From the cell containing the given text, extract its center point as [x, y] coordinate. 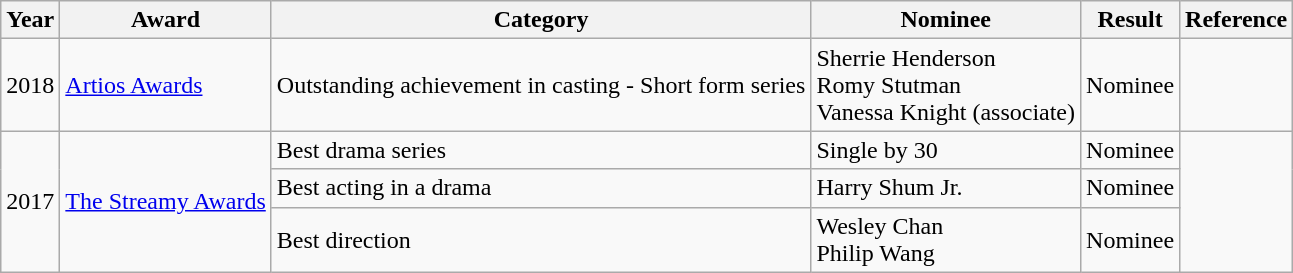
Reference [1236, 20]
Harry Shum Jr. [946, 188]
Result [1130, 20]
Category [541, 20]
Outstanding achievement in casting - Short form series [541, 85]
2017 [30, 202]
Best direction [541, 240]
Year [30, 20]
The Streamy Awards [166, 202]
Award [166, 20]
Artios Awards [166, 85]
Best drama series [541, 150]
Single by 30 [946, 150]
Sherrie HendersonRomy StutmanVanessa Knight (associate) [946, 85]
Wesley ChanPhilip Wang [946, 240]
Best acting in a drama [541, 188]
2018 [30, 85]
